Return [x, y] of the center of cell containing provided text 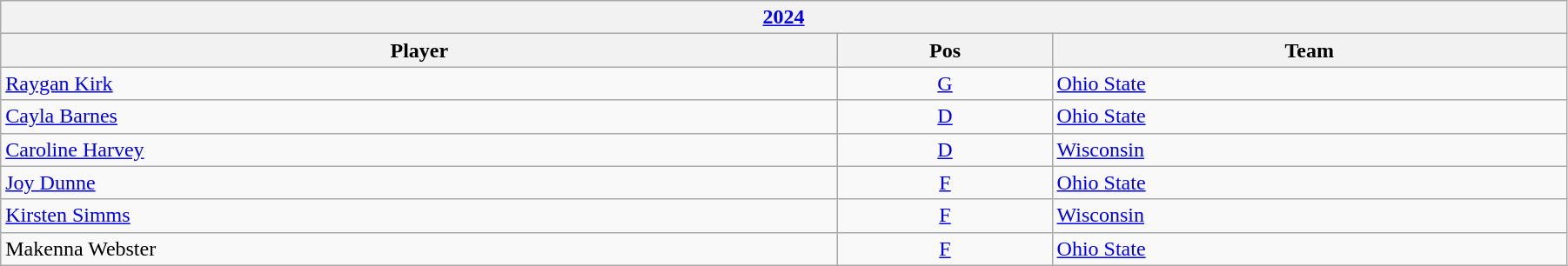
Player [419, 50]
Team [1309, 50]
G [945, 83]
Makenna Webster [419, 249]
Pos [945, 50]
2024 [784, 17]
Joy Dunne [419, 183]
Caroline Harvey [419, 150]
Raygan Kirk [419, 83]
Cayla Barnes [419, 116]
Kirsten Simms [419, 216]
